From the cell containing the given text, extract its center point as (X, Y) coordinate. 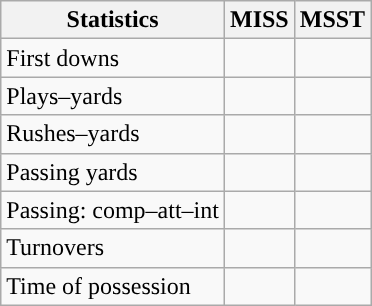
MISS (259, 20)
Statistics (113, 20)
First downs (113, 58)
Passing: comp–att–int (113, 210)
Rushes–yards (113, 134)
Time of possession (113, 286)
MSST (332, 20)
Turnovers (113, 248)
Plays–yards (113, 96)
Passing yards (113, 172)
